Output the (x, y) coordinate of the center of the cell containing the given text.  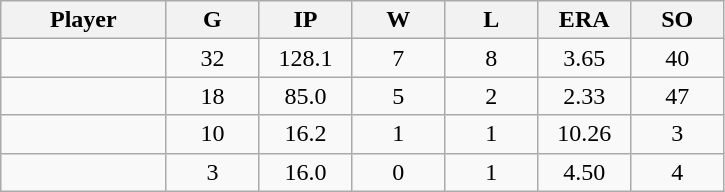
16.0 (306, 172)
G (212, 20)
2 (492, 96)
L (492, 20)
Player (84, 20)
IP (306, 20)
SO (678, 20)
32 (212, 58)
0 (398, 172)
47 (678, 96)
4.50 (584, 172)
7 (398, 58)
40 (678, 58)
85.0 (306, 96)
10.26 (584, 134)
10 (212, 134)
5 (398, 96)
4 (678, 172)
16.2 (306, 134)
3.65 (584, 58)
18 (212, 96)
128.1 (306, 58)
8 (492, 58)
ERA (584, 20)
W (398, 20)
2.33 (584, 96)
